Detect which cell encompasses the target text, then output its [X, Y] center coordinate. 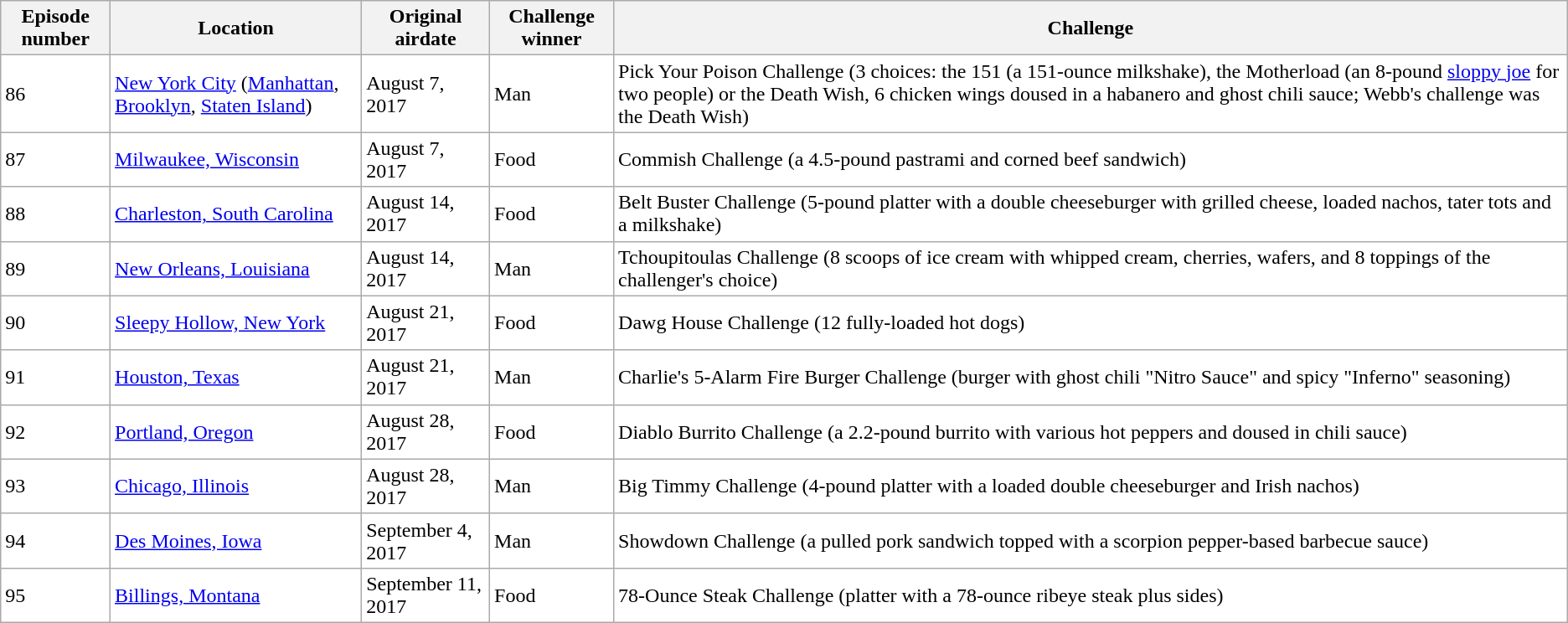
93 [55, 486]
95 [55, 595]
Belt Buster Challenge (5-pound platter with a double cheeseburger with grilled cheese, loaded nachos, tater tots and a milkshake) [1091, 214]
September 4, 2017 [426, 541]
September 11, 2017 [426, 595]
91 [55, 377]
Challenge [1091, 28]
92 [55, 432]
Dawg House Challenge (12 fully-loaded hot dogs) [1091, 323]
Billings, Montana [236, 595]
Chicago, Illinois [236, 486]
Milwaukee, Wisconsin [236, 159]
88 [55, 214]
Des Moines, Iowa [236, 541]
Original airdate [426, 28]
Sleepy Hollow, New York [236, 323]
Episode number [55, 28]
89 [55, 268]
87 [55, 159]
Challenge winner [552, 28]
Tchoupitoulas Challenge (8 scoops of ice cream with whipped cream, cherries, wafers, and 8 toppings of the challenger's choice) [1091, 268]
78-Ounce Steak Challenge (platter with a 78-ounce ribeye steak plus sides) [1091, 595]
Showdown Challenge (a pulled pork sandwich topped with a scorpion pepper-based barbecue sauce) [1091, 541]
Charleston, South Carolina [236, 214]
Big Timmy Challenge (4-pound platter with a loaded double cheeseburger and Irish nachos) [1091, 486]
94 [55, 541]
Diablo Burrito Challenge (a 2.2-pound burrito with various hot peppers and doused in chili sauce) [1091, 432]
New York City (Manhattan, Brooklyn, Staten Island) [236, 94]
90 [55, 323]
86 [55, 94]
Portland, Oregon [236, 432]
Commish Challenge (a 4.5-pound pastrami and corned beef sandwich) [1091, 159]
New Orleans, Louisiana [236, 268]
Houston, Texas [236, 377]
Charlie's 5-Alarm Fire Burger Challenge (burger with ghost chili "Nitro Sauce" and spicy "Inferno" seasoning) [1091, 377]
Location [236, 28]
